Extract the (X, Y) coordinate from the center of the cell holding the provided text.  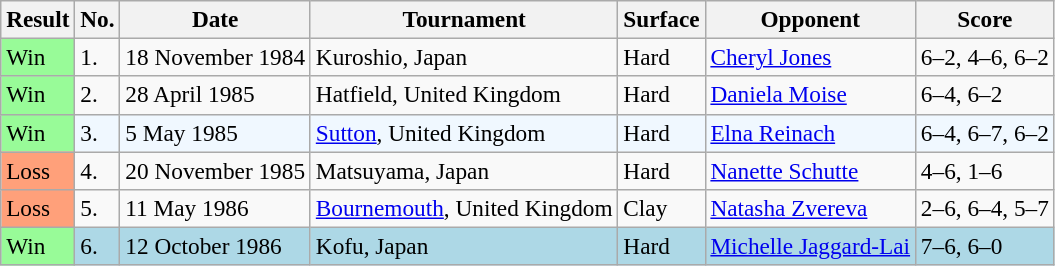
20 November 1985 (215, 170)
11 May 1986 (215, 208)
Sutton, United Kingdom (464, 133)
Kofu, Japan (464, 246)
1. (98, 57)
28 April 1985 (215, 95)
3. (98, 133)
6–2, 4–6, 6–2 (984, 57)
Nanette Schutte (810, 170)
Opponent (810, 19)
Clay (662, 208)
Surface (662, 19)
5 May 1985 (215, 133)
Cheryl Jones (810, 57)
Kuroshio, Japan (464, 57)
Hatfield, United Kingdom (464, 95)
Matsuyama, Japan (464, 170)
6–4, 6–7, 6–2 (984, 133)
Score (984, 19)
Natasha Zvereva (810, 208)
No. (98, 19)
5. (98, 208)
2–6, 6–4, 5–7 (984, 208)
4–6, 1–6 (984, 170)
12 October 1986 (215, 246)
2. (98, 95)
Michelle Jaggard-Lai (810, 246)
18 November 1984 (215, 57)
Elna Reinach (810, 133)
Result (38, 19)
7–6, 6–0 (984, 246)
6. (98, 246)
Date (215, 19)
Bournemouth, United Kingdom (464, 208)
Tournament (464, 19)
4. (98, 170)
Daniela Moise (810, 95)
6–4, 6–2 (984, 95)
